Determine the [X, Y] coordinate at the center of the cell enclosing the given text.  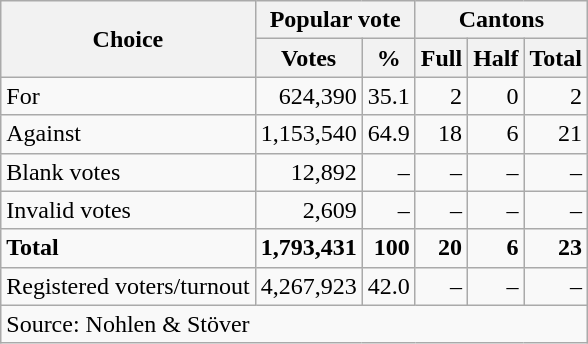
1,153,540 [308, 134]
Popular vote [335, 20]
21 [556, 134]
35.1 [388, 96]
42.0 [388, 286]
% [388, 58]
64.9 [388, 134]
624,390 [308, 96]
18 [441, 134]
4,267,923 [308, 286]
For [128, 96]
23 [556, 248]
Choice [128, 39]
Votes [308, 58]
20 [441, 248]
12,892 [308, 172]
Blank votes [128, 172]
2,609 [308, 210]
1,793,431 [308, 248]
Cantons [501, 20]
Half [496, 58]
Invalid votes [128, 210]
100 [388, 248]
Against [128, 134]
Source: Nohlen & Stöver [294, 324]
Registered voters/turnout [128, 286]
0 [496, 96]
Full [441, 58]
